Return the (x, y) coordinate for the center point of the cell that contains the specified text.  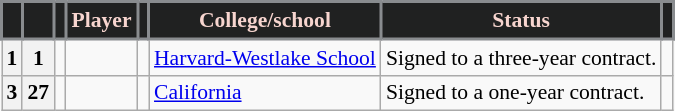
Harvard-Westlake School (265, 57)
Player (102, 20)
Status (521, 20)
Signed to a three-year contract. (521, 57)
3 (12, 93)
Signed to a one-year contract. (521, 93)
College/school (265, 20)
27 (38, 93)
California (265, 93)
